Scan for the cell matching the given text and deliver its (x, y) coordinate at center. 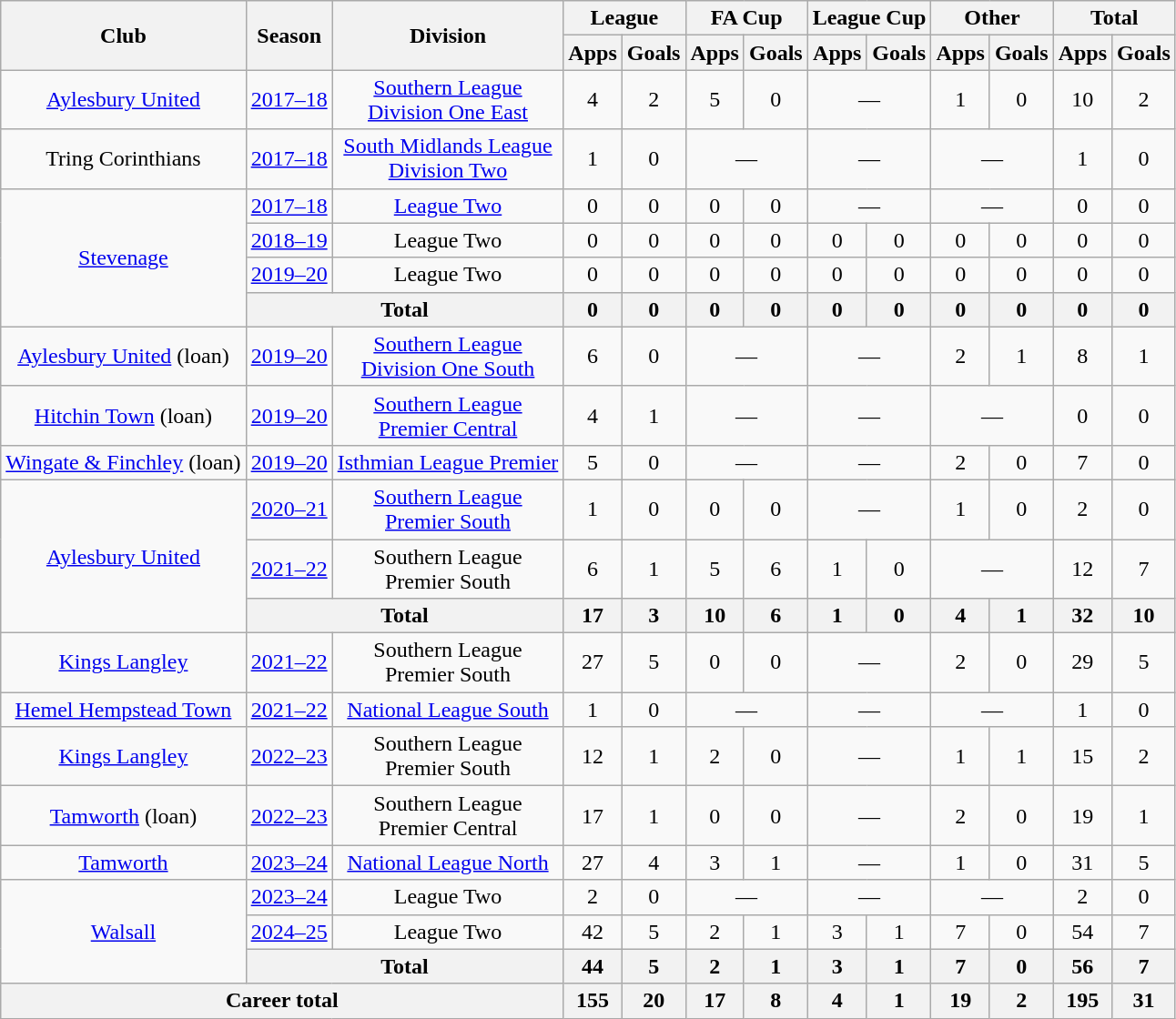
Other (992, 18)
Season (289, 35)
29 (1082, 662)
Southern LeagueDivision One East (448, 100)
155 (593, 1001)
Tamworth (124, 863)
195 (1082, 1001)
National League North (448, 863)
FA Cup (746, 18)
42 (593, 932)
Wingate & Finchley (loan) (124, 462)
56 (1082, 966)
League Cup (869, 18)
44 (593, 966)
Tring Corinthians (124, 158)
Stevenage (124, 257)
Hitchin Town (loan) (124, 415)
Aylesbury United (loan) (124, 357)
Division (448, 35)
15 (1082, 757)
National League South (448, 710)
League (624, 18)
20 (654, 1001)
32 (1082, 616)
Career total (282, 1001)
Club (124, 35)
Tamworth (loan) (124, 815)
South Midlands LeagueDivision Two (448, 158)
2018–19 (289, 240)
Isthmian League Premier (448, 462)
54 (1082, 932)
Hemel Hempstead Town (124, 710)
2020–21 (289, 509)
2024–25 (289, 932)
Walsall (124, 932)
Southern LeagueDivision One South (448, 357)
